From the cell containing the given text, extract its center point as (X, Y) coordinate. 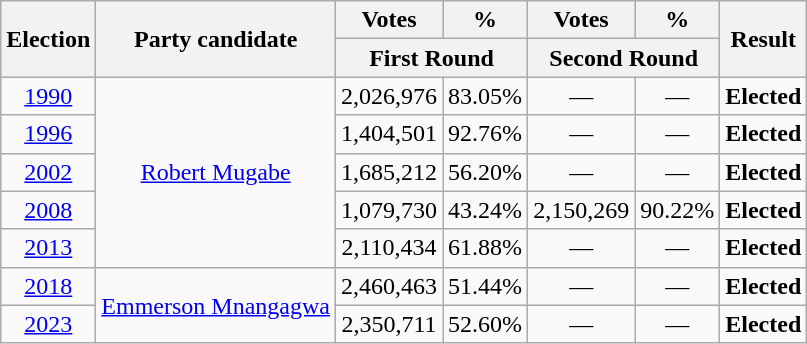
First Round (431, 58)
90.22% (678, 210)
2,350,711 (388, 324)
1,685,212 (388, 172)
56.20% (486, 172)
1,404,501 (388, 134)
51.44% (486, 286)
1990 (48, 96)
1996 (48, 134)
2023 (48, 324)
Second Round (624, 58)
2008 (48, 210)
2,110,434 (388, 248)
Emmerson Mnangagwa (216, 305)
1,079,730 (388, 210)
Election (48, 39)
2,460,463 (388, 286)
83.05% (486, 96)
2018 (48, 286)
2,026,976 (388, 96)
2002 (48, 172)
Result (764, 39)
61.88% (486, 248)
92.76% (486, 134)
43.24% (486, 210)
Party candidate (216, 39)
2013 (48, 248)
52.60% (486, 324)
2,150,269 (582, 210)
Robert Mugabe (216, 172)
